Detect which cell encompasses the target text, then output its [x, y] center coordinate. 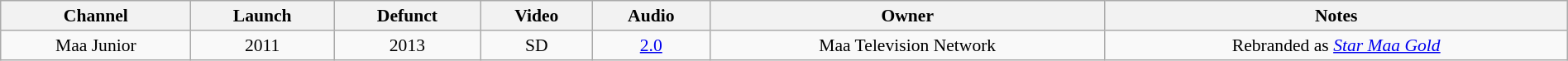
Defunct [408, 16]
Notes [1336, 16]
2011 [263, 45]
SD [536, 45]
Launch [263, 16]
Channel [96, 16]
Video [536, 16]
Maa Junior [96, 45]
Owner [907, 16]
2.0 [651, 45]
Rebranded as Star Maa Gold [1336, 45]
Maa Television Network [907, 45]
Audio [651, 16]
2013 [408, 45]
